Capture the cell that displays the provided text and extract its [x, y] central coordinate. 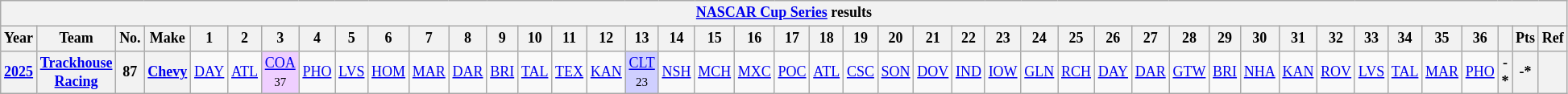
87 [131, 72]
26 [1113, 39]
8 [467, 39]
18 [827, 39]
28 [1189, 39]
NHA [1259, 72]
POC [792, 72]
IND [969, 72]
Chevy [168, 72]
16 [755, 39]
Make [168, 39]
10 [535, 39]
2025 [19, 72]
MXC [755, 72]
COA37 [280, 72]
4 [317, 39]
15 [715, 39]
24 [1039, 39]
CLT23 [641, 72]
5 [351, 39]
RCH [1076, 72]
33 [1371, 39]
NASCAR Cup Series results [784, 13]
HOM [388, 72]
27 [1151, 39]
Year [19, 39]
6 [388, 39]
ROV [1336, 72]
SON [896, 72]
DOV [933, 72]
Trackhouse Racing [76, 72]
Team [76, 39]
17 [792, 39]
21 [933, 39]
3 [280, 39]
No. [131, 39]
GLN [1039, 72]
22 [969, 39]
23 [1002, 39]
36 [1479, 39]
31 [1298, 39]
19 [861, 39]
NSH [677, 72]
34 [1404, 39]
32 [1336, 39]
30 [1259, 39]
20 [896, 39]
14 [677, 39]
9 [503, 39]
Pts [1526, 39]
MCH [715, 72]
35 [1442, 39]
TEX [570, 72]
25 [1076, 39]
CSC [861, 72]
11 [570, 39]
GTW [1189, 72]
Ref [1553, 39]
7 [429, 39]
2 [245, 39]
29 [1225, 39]
IOW [1002, 72]
12 [606, 39]
13 [641, 39]
1 [209, 39]
